Provide the [x, y] coordinate of the cell's center where the given text is located.  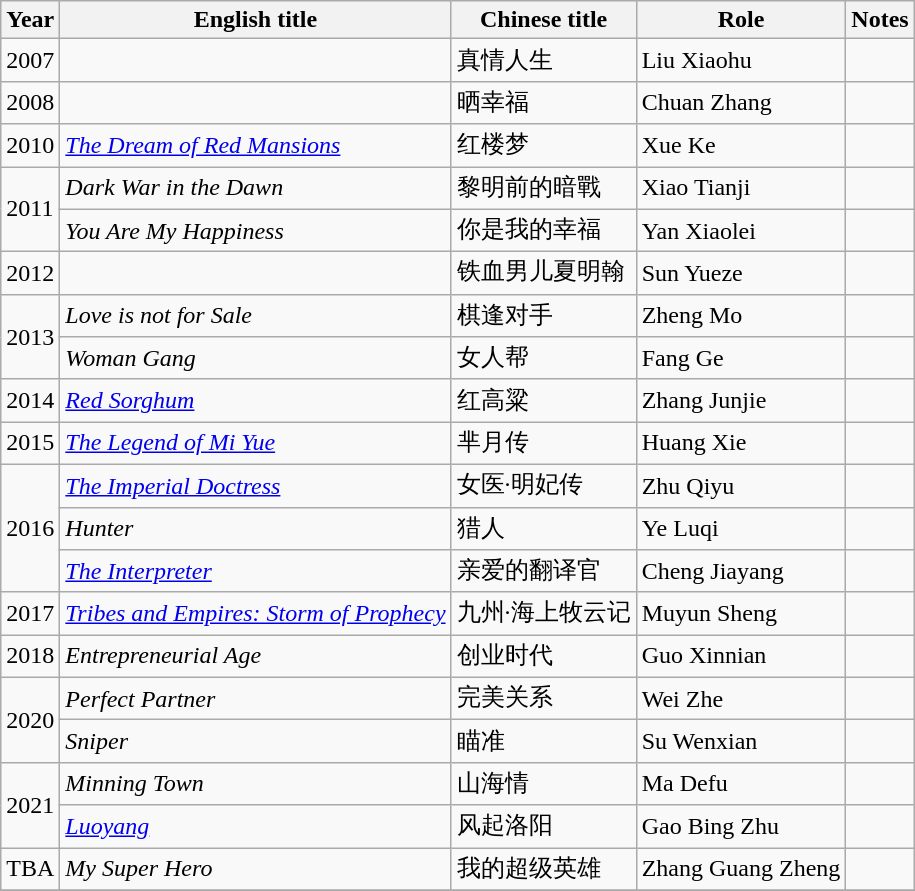
创业时代 [544, 656]
2014 [30, 400]
2018 [30, 656]
Red Sorghum [256, 400]
The Imperial Doctress [256, 486]
Luoyang [256, 826]
真情人生 [544, 60]
Gao Bing Zhu [741, 826]
2007 [30, 60]
2021 [30, 804]
你是我的幸福 [544, 230]
女人帮 [544, 358]
铁血男儿夏明翰 [544, 274]
2008 [30, 102]
Xue Ke [741, 146]
You Are My Happiness [256, 230]
Huang Xie [741, 444]
Entrepreneurial Age [256, 656]
女医·明妃传 [544, 486]
Sun Yueze [741, 274]
Minning Town [256, 784]
The Legend of Mi Yue [256, 444]
棋逢对手 [544, 316]
2010 [30, 146]
Sniper [256, 742]
Zhang Guang Zheng [741, 870]
Guo Xinnian [741, 656]
Fang Ge [741, 358]
Perfect Partner [256, 698]
芈月传 [544, 444]
Su Wenxian [741, 742]
Dark War in the Dawn [256, 188]
黎明前的暗戰 [544, 188]
2013 [30, 336]
TBA [30, 870]
Hunter [256, 528]
Zheng Mo [741, 316]
瞄准 [544, 742]
My Super Hero [256, 870]
Ye Luqi [741, 528]
Liu Xiaohu [741, 60]
Wei Zhe [741, 698]
Woman Gang [256, 358]
Muyun Sheng [741, 614]
Ma Defu [741, 784]
Yan Xiaolei [741, 230]
2020 [30, 720]
我的超级英雄 [544, 870]
Zhang Junjie [741, 400]
猎人 [544, 528]
Chuan Zhang [741, 102]
山海情 [544, 784]
Xiao Tianji [741, 188]
红楼梦 [544, 146]
Notes [880, 20]
红高粱 [544, 400]
Tribes and Empires: Storm of Prophecy [256, 614]
Love is not for Sale [256, 316]
晒幸福 [544, 102]
Cheng Jiayang [741, 572]
2016 [30, 528]
Zhu Qiyu [741, 486]
The Dream of Red Mansions [256, 146]
2017 [30, 614]
The Interpreter [256, 572]
2012 [30, 274]
完美关系 [544, 698]
2011 [30, 208]
Role [741, 20]
Chinese title [544, 20]
2015 [30, 444]
Year [30, 20]
English title [256, 20]
风起洛阳 [544, 826]
九州·海上牧云记 [544, 614]
亲爱的翻译官 [544, 572]
